For the text-containing cell, return its midpoint in (x, y) coordinate format. 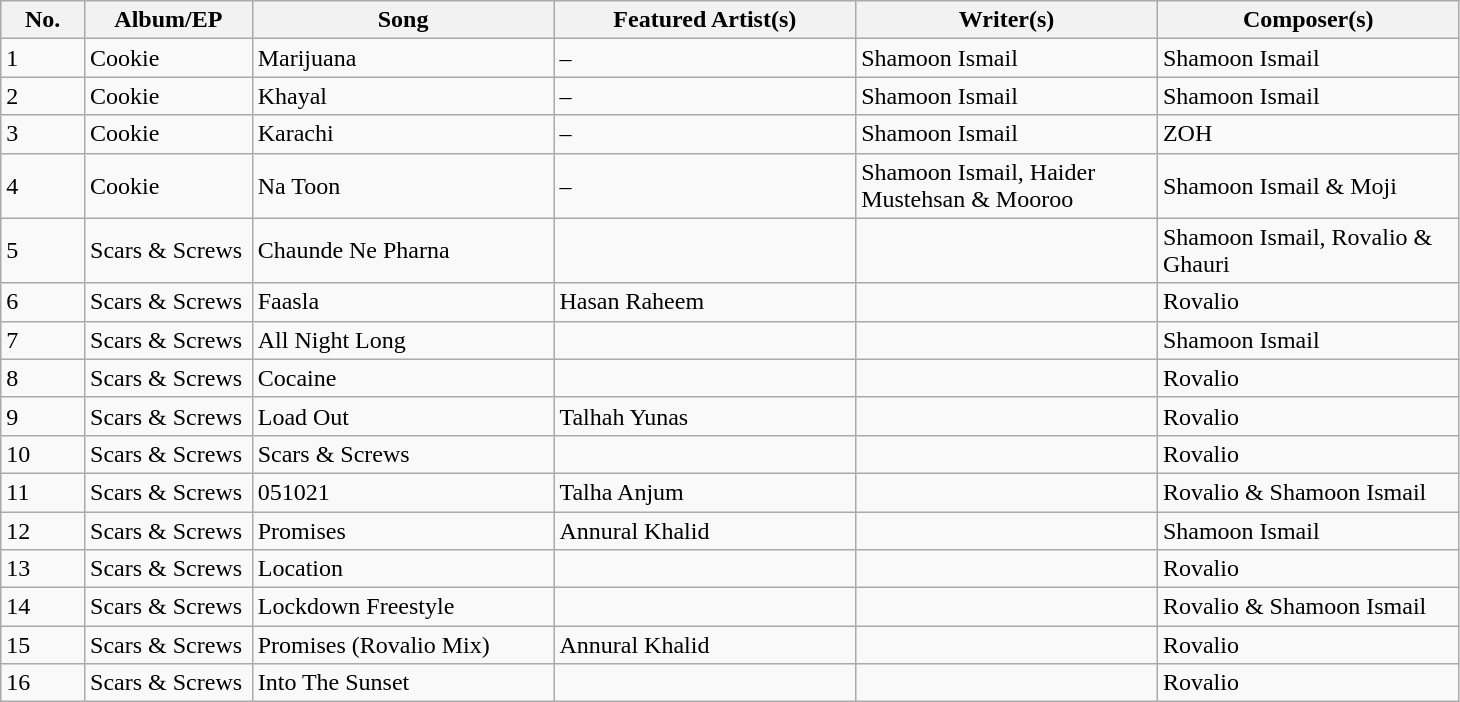
Talha Anjum (705, 492)
051021 (403, 492)
Hasan Raheem (705, 302)
11 (43, 492)
Karachi (403, 134)
Cocaine (403, 378)
Load Out (403, 416)
No. (43, 20)
Song (403, 20)
Shamoon Ismail & Moji (1308, 186)
Writer(s) (1007, 20)
Composer(s) (1308, 20)
Shamoon Ismail, Haider Mustehsan & Mooroo (1007, 186)
Shamoon Ismail, Rovalio & Ghauri (1308, 250)
Into The Sunset (403, 683)
4 (43, 186)
6 (43, 302)
Promises (Rovalio Mix) (403, 645)
13 (43, 569)
Chaunde Ne Pharna (403, 250)
9 (43, 416)
15 (43, 645)
Featured Artist(s) (705, 20)
5 (43, 250)
8 (43, 378)
Lockdown Freestyle (403, 607)
1 (43, 58)
2 (43, 96)
3 (43, 134)
16 (43, 683)
Na Toon (403, 186)
10 (43, 454)
14 (43, 607)
12 (43, 531)
7 (43, 340)
Faasla (403, 302)
All Night Long (403, 340)
Album/EP (169, 20)
ZOH (1308, 134)
Marijuana (403, 58)
Promises (403, 531)
Khayal (403, 96)
Location (403, 569)
Talhah Yunas (705, 416)
